Pinpoint the cell where the given text exists, returning its (X, Y) midpoint coordinate. 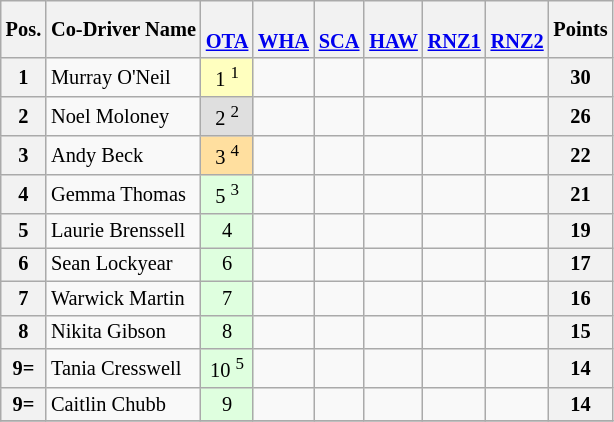
10 5 (227, 368)
Warwick Martin (124, 298)
Pos. (24, 29)
1 (24, 78)
16 (581, 298)
Andy Beck (124, 156)
9 (227, 404)
1 1 (227, 78)
Co-Driver Name (124, 29)
22 (581, 156)
Sean Lockyear (124, 264)
2 2 (227, 116)
RNZ2 (518, 29)
SCA (339, 29)
Caitlin Chubb (124, 404)
26 (581, 116)
HAW (393, 29)
Gemma Thomas (124, 194)
Laurie Brenssell (124, 231)
15 (581, 332)
17 (581, 264)
19 (581, 231)
OTA (227, 29)
Noel Moloney (124, 116)
WHA (284, 29)
5 (24, 231)
21 (581, 194)
Murray O'Neil (124, 78)
RNZ1 (454, 29)
3 (24, 156)
Points (581, 29)
30 (581, 78)
5 3 (227, 194)
2 (24, 116)
Nikita Gibson (124, 332)
Tania Cresswell (124, 368)
3 4 (227, 156)
